Return [x, y] of the center of cell containing provided text 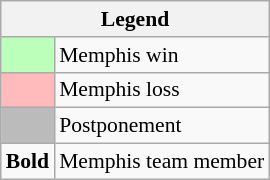
Memphis win [162, 55]
Memphis loss [162, 90]
Legend [135, 19]
Bold [28, 162]
Postponement [162, 126]
Memphis team member [162, 162]
